Capture the cell that displays the provided text and extract its (x, y) central coordinate. 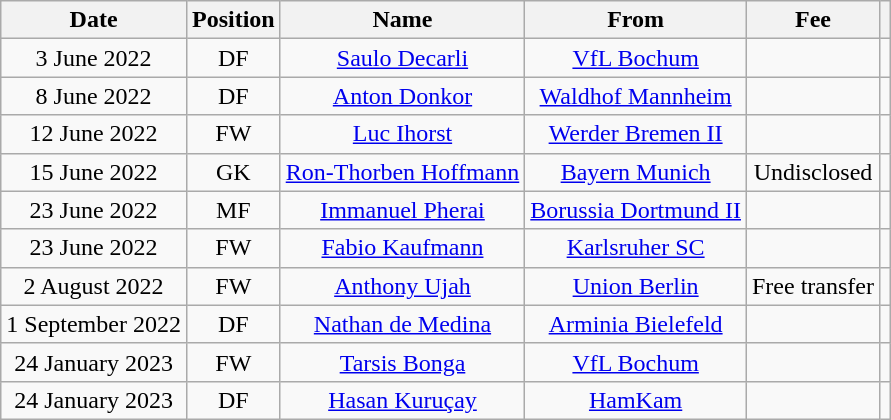
Fee (812, 20)
MF (233, 210)
Hasan Kuruçay (402, 400)
Anthony Ujah (402, 286)
Immanuel Pherai (402, 210)
Name (402, 20)
3 June 2022 (94, 58)
Position (233, 20)
Union Berlin (636, 286)
Luc Ihorst (402, 134)
8 June 2022 (94, 96)
Bayern Munich (636, 172)
HamKam (636, 400)
From (636, 20)
Arminia Bielefeld (636, 324)
Werder Bremen II (636, 134)
Date (94, 20)
Saulo Decarli (402, 58)
Fabio Kaufmann (402, 248)
Anton Donkor (402, 96)
GK (233, 172)
Nathan de Medina (402, 324)
Undisclosed (812, 172)
1 September 2022 (94, 324)
Free transfer (812, 286)
Borussia Dortmund II (636, 210)
2 August 2022 (94, 286)
12 June 2022 (94, 134)
Ron-Thorben Hoffmann (402, 172)
Waldhof Mannheim (636, 96)
Tarsis Bonga (402, 362)
15 June 2022 (94, 172)
Karlsruher SC (636, 248)
